Scan for the cell matching the given text and deliver its [x, y] coordinate at center. 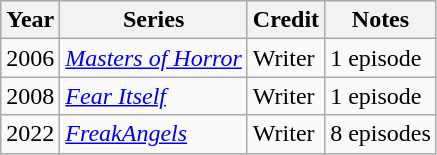
8 episodes [381, 134]
Notes [381, 20]
2022 [30, 134]
Masters of Horror [154, 58]
Fear Itself [154, 96]
2008 [30, 96]
2006 [30, 58]
Series [154, 20]
Year [30, 20]
FreakAngels [154, 134]
Credit [286, 20]
